Locate the cell with the specified text and output its [x, y] center coordinate. 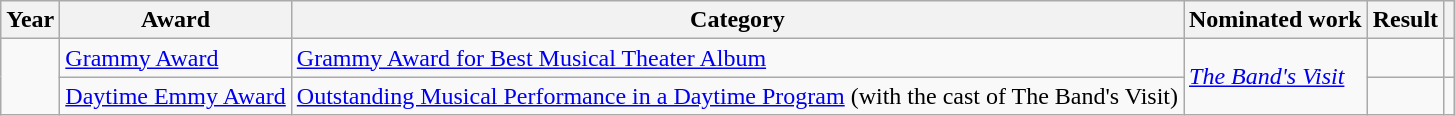
Category [737, 20]
Outstanding Musical Performance in a Daytime Program (with the cast of The Band's Visit) [737, 96]
Result [1405, 20]
Award [176, 20]
The Band's Visit [1276, 77]
Daytime Emmy Award [176, 96]
Year [30, 20]
Grammy Award for Best Musical Theater Album [737, 58]
Grammy Award [176, 58]
Nominated work [1276, 20]
